Provide the [X, Y] coordinate of the cell's center where the given text is located.  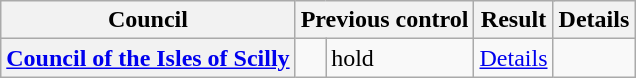
Result [514, 20]
Council [148, 20]
hold [400, 58]
Previous control [384, 20]
Council of the Isles of Scilly [148, 58]
